Provide the (x, y) coordinate of the cell's center where the given text is located.  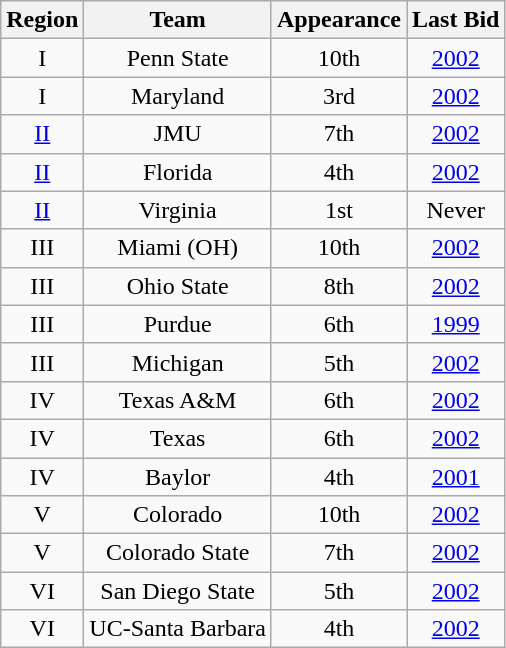
Michigan (178, 362)
Appearance (338, 20)
Texas A&M (178, 400)
Baylor (178, 477)
Colorado State (178, 553)
Virginia (178, 210)
Penn State (178, 58)
Maryland (178, 96)
3rd (338, 96)
San Diego State (178, 591)
1999 (456, 324)
Team (178, 20)
Region (42, 20)
2001 (456, 477)
8th (338, 286)
Miami (OH) (178, 248)
Texas (178, 438)
Florida (178, 172)
Purdue (178, 324)
UC-Santa Barbara (178, 629)
Colorado (178, 515)
JMU (178, 134)
Last Bid (456, 20)
Ohio State (178, 286)
Never (456, 210)
1st (338, 210)
